Locate the cell with the specified text and output its [X, Y] center coordinate. 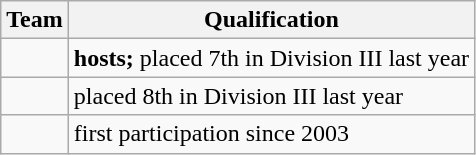
placed 8th in Division III last year [271, 96]
hosts; placed 7th in Division III last year [271, 58]
Team [35, 20]
Qualification [271, 20]
first participation since 2003 [271, 134]
